Detect which cell encompasses the target text, then output its (X, Y) center coordinate. 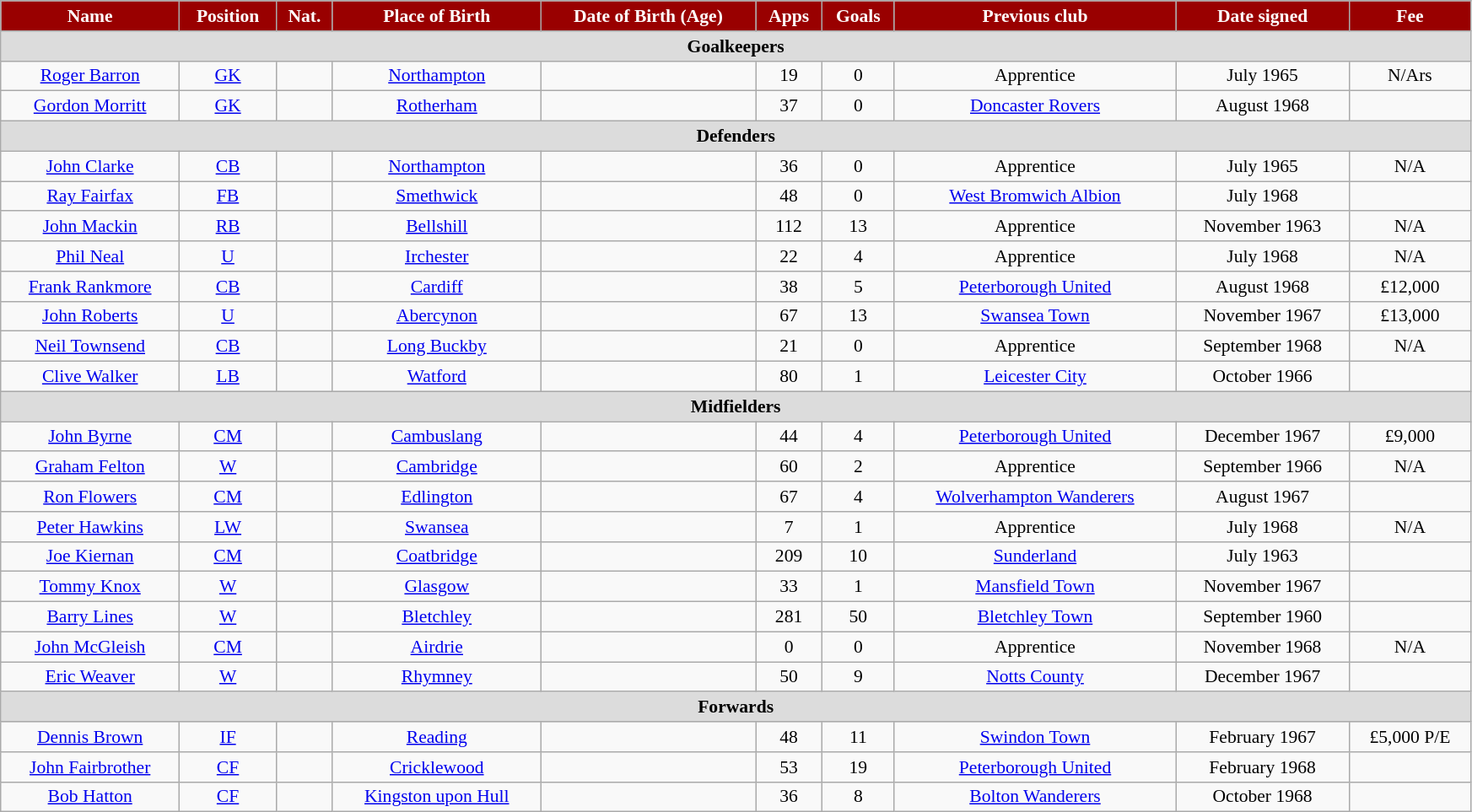
8 (859, 797)
Defenders (736, 137)
IF (228, 737)
Barry Lines (90, 617)
John Fairbrother (90, 767)
Previous club (1035, 16)
Swansea (437, 527)
Eric Weaver (90, 677)
Cardiff (437, 287)
33 (790, 587)
Gordon Morritt (90, 106)
Frank Rankmore (90, 287)
LB (228, 377)
Tommy Knox (90, 587)
£12,000 (1410, 287)
October 1966 (1262, 377)
80 (790, 377)
281 (790, 617)
Roger Barron (90, 76)
21 (790, 347)
£5,000 P/E (1410, 737)
John Mackin (90, 227)
Ron Flowers (90, 497)
John Clarke (90, 166)
Peter Hawkins (90, 527)
11 (859, 737)
Neil Townsend (90, 347)
Date signed (1262, 16)
Bletchley (437, 617)
22 (790, 256)
Watford (437, 377)
N/Ars (1410, 76)
7 (790, 527)
Date of Birth (Age) (648, 16)
February 1967 (1262, 737)
November 1963 (1262, 227)
Midfielders (736, 406)
September 1968 (1262, 347)
September 1966 (1262, 467)
February 1968 (1262, 767)
Bolton Wanderers (1035, 797)
Notts County (1035, 677)
£9,000 (1410, 437)
Edlington (437, 497)
Swindon Town (1035, 737)
Wolverhampton Wanderers (1035, 497)
Goals (859, 16)
Glasgow (437, 587)
Joe Kiernan (90, 557)
Doncaster Rovers (1035, 106)
Cambridge (437, 467)
Leicester City (1035, 377)
Sunderland (1035, 557)
August 1967 (1262, 497)
Rhymney (437, 677)
John Byrne (90, 437)
July 1963 (1262, 557)
Name (90, 16)
9 (859, 677)
Goalkeepers (736, 46)
Place of Birth (437, 16)
John Roberts (90, 316)
Graham Felton (90, 467)
Coatbridge (437, 557)
John McGleish (90, 647)
53 (790, 767)
LW (228, 527)
Bletchley Town (1035, 617)
37 (790, 106)
Position (228, 16)
60 (790, 467)
38 (790, 287)
10 (859, 557)
Forwards (736, 707)
Phil Neal (90, 256)
Airdrie (437, 647)
Clive Walker (90, 377)
5 (859, 287)
Irchester (437, 256)
September 1960 (1262, 617)
Cambuslang (437, 437)
Ray Fairfax (90, 196)
Nat. (305, 16)
209 (790, 557)
FB (228, 196)
Abercynon (437, 316)
Bob Hatton (90, 797)
Apps (790, 16)
£13,000 (1410, 316)
Rotherham (437, 106)
Fee (1410, 16)
2 (859, 467)
112 (790, 227)
Swansea Town (1035, 316)
November 1968 (1262, 647)
West Bromwich Albion (1035, 196)
RB (228, 227)
October 1968 (1262, 797)
Kingston upon Hull (437, 797)
44 (790, 437)
Bellshill (437, 227)
Smethwick (437, 196)
Long Buckby (437, 347)
Mansfield Town (1035, 587)
Cricklewood (437, 767)
Dennis Brown (90, 737)
Reading (437, 737)
